Extract the (x, y) coordinate from the center of the cell holding the provided text.  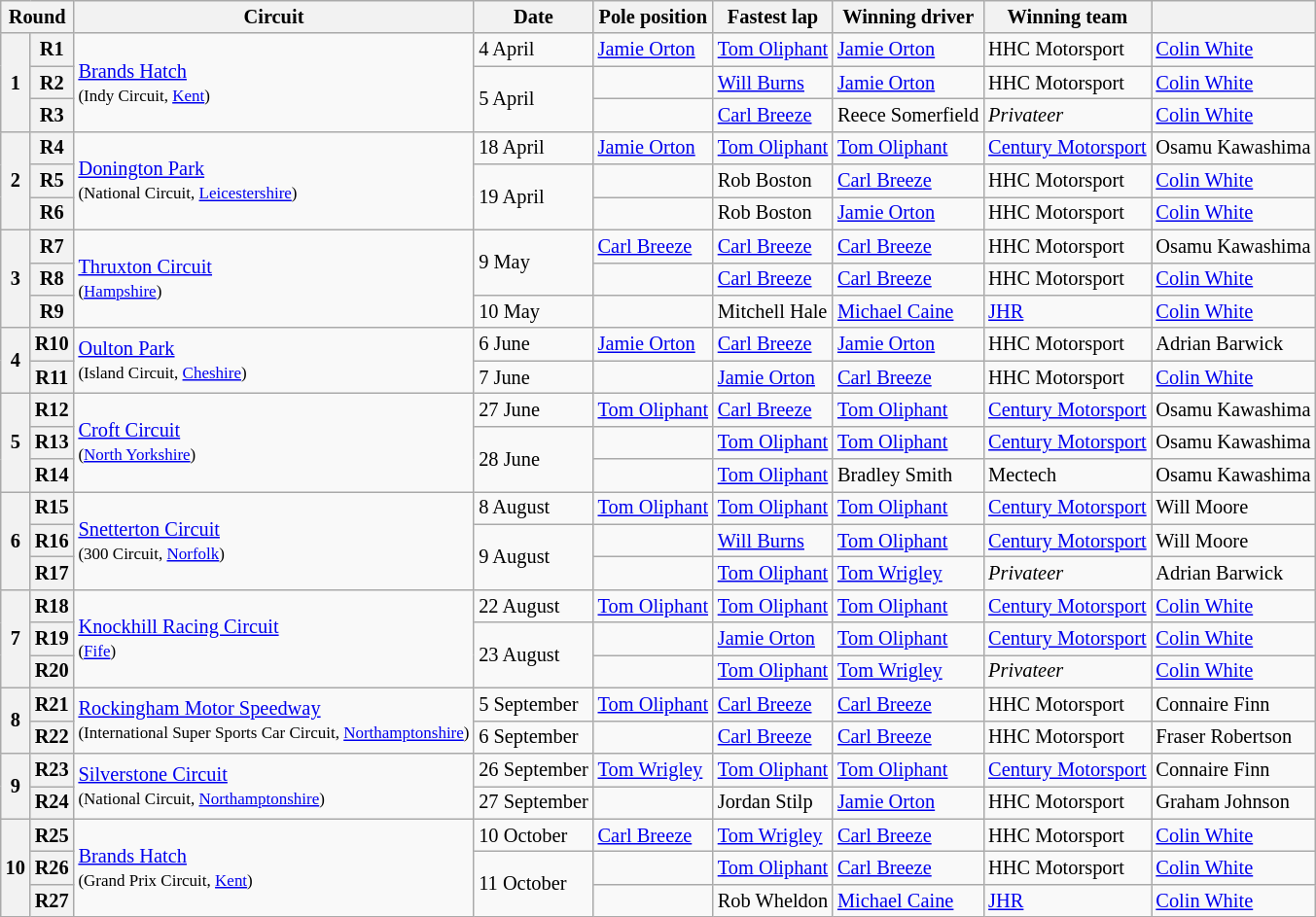
R16 (53, 541)
Date (533, 17)
Silverstone Circuit(National Circuit, Northamptonshire) (274, 786)
18 April (533, 148)
5 September (533, 704)
9 August (533, 556)
Oulton Park(Island Circuit, Cheshire) (274, 360)
Pole position (654, 17)
Fastest lap (772, 17)
R8 (53, 279)
Reece Somerfield (908, 115)
R17 (53, 573)
R9 (53, 311)
R26 (53, 867)
R27 (53, 900)
R1 (53, 50)
6 September (533, 737)
3 (16, 278)
R7 (53, 246)
R4 (53, 148)
R25 (53, 835)
7 (16, 638)
R3 (53, 115)
R12 (53, 409)
27 September (533, 802)
Jordan Stilp (772, 802)
22 August (533, 606)
4 (16, 360)
9 (16, 786)
6 (16, 541)
8 August (533, 508)
6 June (533, 344)
5 April (533, 99)
Winning driver (908, 17)
9 May (533, 263)
1 (16, 82)
2 (16, 181)
Winning team (1067, 17)
R2 (53, 83)
Mitchell Hale (772, 311)
26 September (533, 769)
R22 (53, 737)
Knockhill Racing Circuit(Fife) (274, 638)
Bradley Smith (908, 476)
10 October (533, 835)
R19 (53, 639)
Croft Circuit(North Yorkshire) (274, 441)
R13 (53, 442)
28 June (533, 459)
Rob Wheldon (772, 900)
Rockingham Motor Speedway(International Super Sports Car Circuit, Northamptonshire) (274, 720)
R10 (53, 344)
23 August (533, 655)
Brands Hatch(Indy Circuit, Kent) (274, 82)
27 June (533, 409)
R24 (53, 802)
19 April (533, 196)
R21 (53, 704)
Graham Johnson (1233, 802)
R23 (53, 769)
R15 (53, 508)
R5 (53, 181)
11 October (533, 883)
R14 (53, 476)
Thruxton Circuit(Hampshire) (274, 278)
Donington Park(National Circuit, Leicestershire) (274, 181)
Fraser Robertson (1233, 737)
7 June (533, 377)
8 (16, 720)
Snetterton Circuit(300 Circuit, Norfolk) (274, 541)
R11 (53, 377)
Brands Hatch(Grand Prix Circuit, Kent) (274, 867)
Circuit (274, 17)
R6 (53, 213)
5 (16, 441)
Round (37, 17)
10 (16, 867)
4 April (533, 50)
10 May (533, 311)
R20 (53, 671)
Mectech (1067, 476)
R18 (53, 606)
